Capture the cell that displays the provided text and extract its (x, y) central coordinate. 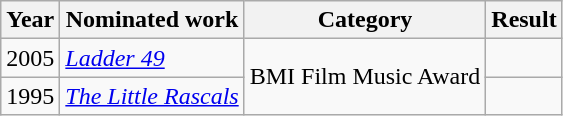
BMI Film Music Award (365, 77)
2005 (30, 58)
The Little Rascals (152, 96)
Ladder 49 (152, 58)
Category (365, 20)
1995 (30, 96)
Nominated work (152, 20)
Result (524, 20)
Year (30, 20)
